For the text-containing cell, return its midpoint in (X, Y) coordinate format. 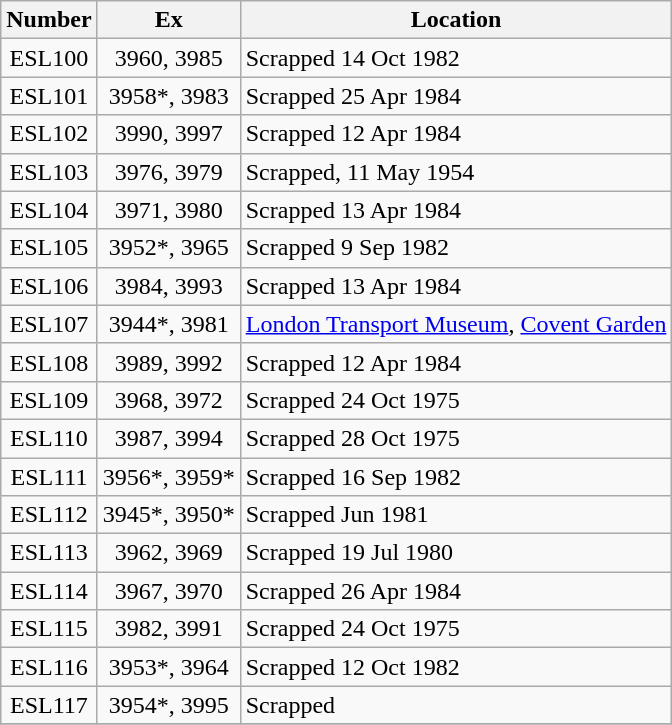
3945*, 3950* (168, 515)
3944*, 3981 (168, 324)
Ex (168, 20)
3976, 3979 (168, 172)
3968, 3972 (168, 400)
3952*, 3965 (168, 248)
Scrapped 12 Oct 1982 (456, 667)
Scrapped 16 Sep 1982 (456, 477)
ESL100 (49, 58)
ESL114 (49, 591)
Scrapped (456, 705)
Number (49, 20)
Scrapped 26 Apr 1984 (456, 591)
3956*, 3959* (168, 477)
ESL101 (49, 96)
ESL107 (49, 324)
Scrapped 14 Oct 1982 (456, 58)
London Transport Museum, Covent Garden (456, 324)
3990, 3997 (168, 134)
3989, 3992 (168, 362)
Scrapped Jun 1981 (456, 515)
3958*, 3983 (168, 96)
ESL116 (49, 667)
ESL112 (49, 515)
Scrapped 9 Sep 1982 (456, 248)
Scrapped, 11 May 1954 (456, 172)
ESL110 (49, 438)
ESL111 (49, 477)
3987, 3994 (168, 438)
3984, 3993 (168, 286)
3971, 3980 (168, 210)
3960, 3985 (168, 58)
ESL109 (49, 400)
Location (456, 20)
Scrapped 19 Jul 1980 (456, 553)
ESL113 (49, 553)
ESL103 (49, 172)
3982, 3991 (168, 629)
ESL115 (49, 629)
ESL117 (49, 705)
3954*, 3995 (168, 705)
Scrapped 25 Apr 1984 (456, 96)
ESL108 (49, 362)
3953*, 3964 (168, 667)
3962, 3969 (168, 553)
Scrapped 28 Oct 1975 (456, 438)
ESL102 (49, 134)
3967, 3970 (168, 591)
ESL105 (49, 248)
ESL106 (49, 286)
ESL104 (49, 210)
